Return the [X, Y] coordinate for the center point of the cell that contains the specified text.  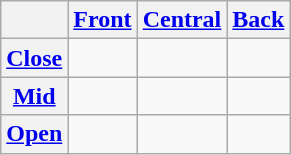
Front [102, 20]
Mid [34, 96]
Central [182, 20]
Back [258, 20]
Close [34, 58]
Open [34, 134]
